From the cell containing the given text, extract its center point as (x, y) coordinate. 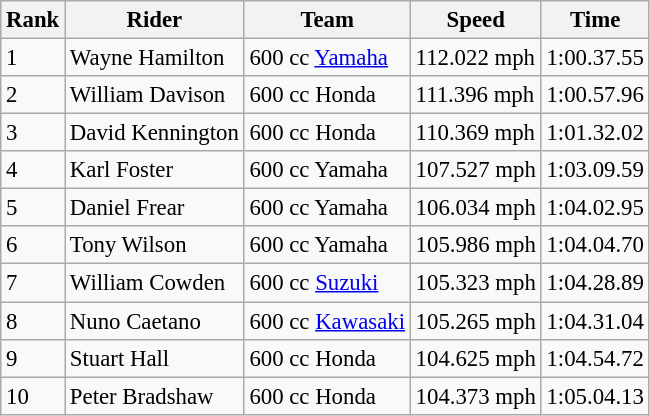
107.527 mph (476, 170)
1:00.37.55 (595, 58)
Rider (155, 20)
5 (33, 208)
1:04.04.70 (595, 245)
600 cc Kawasaki (327, 321)
7 (33, 283)
Peter Bradshaw (155, 396)
1:04.28.89 (595, 283)
105.986 mph (476, 245)
106.034 mph (476, 208)
Time (595, 20)
Daniel Frear (155, 208)
Nuno Caetano (155, 321)
111.396 mph (476, 95)
1:01.32.02 (595, 133)
David Kennington (155, 133)
Team (327, 20)
Tony Wilson (155, 245)
1:00.57.96 (595, 95)
William Cowden (155, 283)
600 cc Suzuki (327, 283)
Stuart Hall (155, 358)
9 (33, 358)
105.323 mph (476, 283)
104.373 mph (476, 396)
1:05.04.13 (595, 396)
4 (33, 170)
8 (33, 321)
6 (33, 245)
Karl Foster (155, 170)
104.625 mph (476, 358)
Speed (476, 20)
10 (33, 396)
Rank (33, 20)
1 (33, 58)
1:04.02.95 (595, 208)
110.369 mph (476, 133)
1:03.09.59 (595, 170)
105.265 mph (476, 321)
1:04.54.72 (595, 358)
William Davison (155, 95)
2 (33, 95)
Wayne Hamilton (155, 58)
112.022 mph (476, 58)
3 (33, 133)
1:04.31.04 (595, 321)
